Return the [X, Y] coordinate for the center point of the cell that contains the specified text.  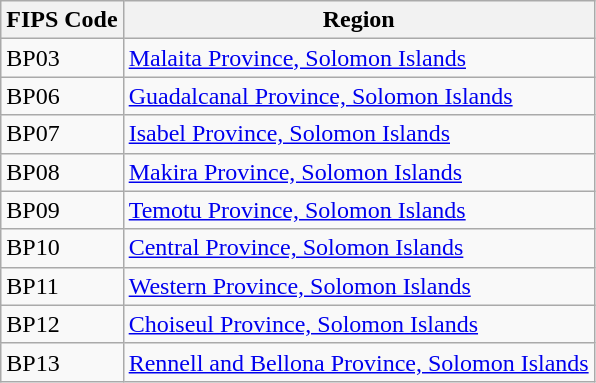
Temotu Province, Solomon Islands [358, 210]
Central Province, Solomon Islands [358, 248]
Choiseul Province, Solomon Islands [358, 324]
Malaita Province, Solomon Islands [358, 58]
Region [358, 20]
BP08 [62, 172]
Makira Province, Solomon Islands [358, 172]
BP03 [62, 58]
FIPS Code [62, 20]
BP09 [62, 210]
BP13 [62, 362]
Western Province, Solomon Islands [358, 286]
BP06 [62, 96]
Isabel Province, Solomon Islands [358, 134]
BP10 [62, 248]
Guadalcanal Province, Solomon Islands [358, 96]
BP12 [62, 324]
BP07 [62, 134]
BP11 [62, 286]
Rennell and Bellona Province, Solomon Islands [358, 362]
